For the text-containing cell, return its midpoint in (X, Y) coordinate format. 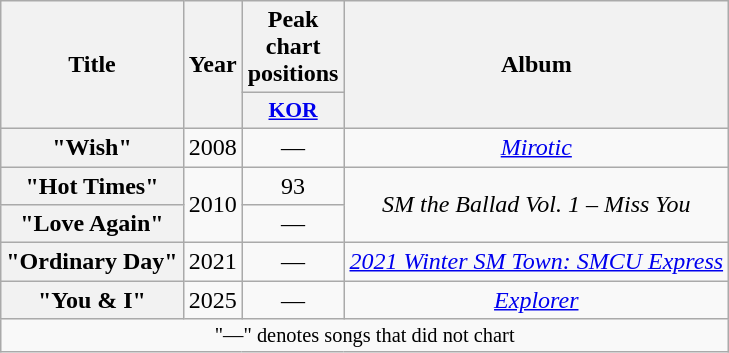
Peakchartpositions (293, 47)
"Ordinary Day" (92, 262)
KOR (293, 111)
2021 (212, 262)
2025 (212, 300)
Year (212, 65)
SM the Ballad Vol. 1 – Miss You (536, 204)
2021 Winter SM Town: SMCU Express (536, 262)
"Wish" (92, 147)
"Love Again" (92, 224)
"—" denotes songs that did not chart (365, 336)
93 (293, 185)
Explorer (536, 300)
2008 (212, 147)
2010 (212, 204)
"Hot Times" (92, 185)
Mirotic (536, 147)
"You & I" (92, 300)
Album (536, 65)
Title (92, 65)
